Locate the cell with the specified text and output its (x, y) center coordinate. 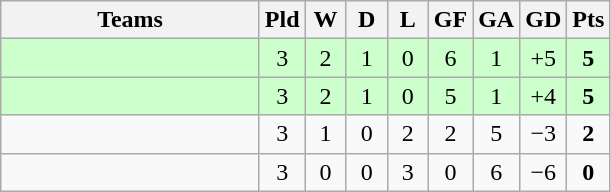
D (366, 20)
W (326, 20)
GA (496, 20)
GD (544, 20)
Pld (282, 20)
Teams (130, 20)
−3 (544, 134)
Pts (588, 20)
+5 (544, 58)
+4 (544, 96)
L (408, 20)
GF (450, 20)
−6 (544, 172)
